Detect which cell encompasses the target text, then output its [x, y] center coordinate. 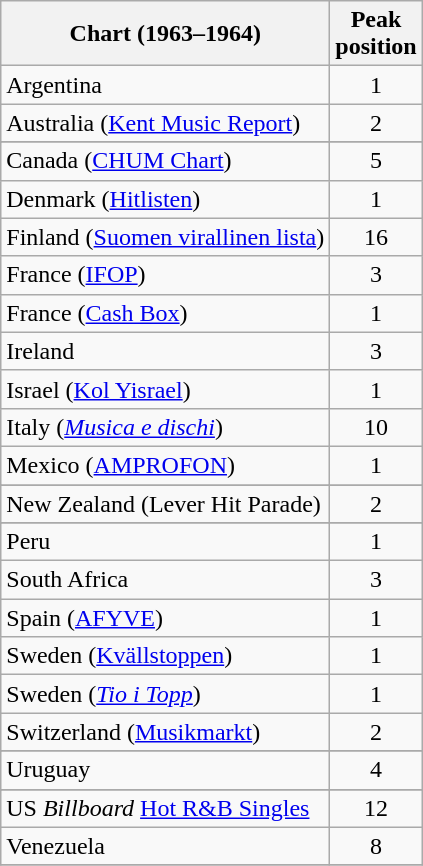
Sweden (Tio i Topp) [166, 694]
Venezuela [166, 846]
Argentina [166, 85]
Finland (Suomen virallinen lista) [166, 237]
France (IFOP) [166, 275]
Peru [166, 542]
4 [376, 770]
US Billboard Hot R&B Singles [166, 808]
Sweden (Kvällstoppen) [166, 656]
Australia (Kent Music Report) [166, 123]
Canada (CHUM Chart) [166, 161]
France (Cash Box) [166, 313]
Spain (AFYVE) [166, 618]
10 [376, 427]
12 [376, 808]
Italy (Musica e dischi) [166, 427]
Chart (1963–1964) [166, 34]
Mexico (AMPROFON) [166, 465]
8 [376, 846]
New Zealand (Lever Hit Parade) [166, 503]
16 [376, 237]
Israel (Kol Yisrael) [166, 389]
5 [376, 161]
Uruguay [166, 770]
South Africa [166, 580]
Ireland [166, 351]
Denmark (Hitlisten) [166, 199]
Peakposition [376, 34]
Switzerland (Musikmarkt) [166, 732]
